Find where the given text appears and provide that cell's center as [X, Y] coordinate. 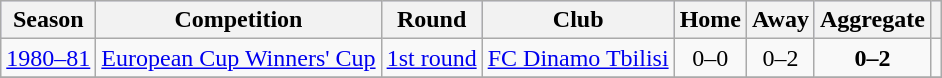
Aggregate [872, 20]
Away [781, 20]
FC Dinamo Tbilisi [578, 58]
Season [48, 20]
Home [710, 20]
Round [432, 20]
1st round [432, 58]
Club [578, 20]
0–0 [710, 58]
Competition [238, 20]
1980–81 [48, 58]
European Cup Winners' Cup [238, 58]
